Pinpoint the cell where the given text exists, returning its [x, y] midpoint coordinate. 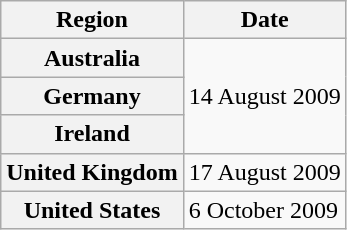
United Kingdom [92, 172]
Australia [92, 58]
Ireland [92, 134]
Germany [92, 96]
Region [92, 20]
17 August 2009 [264, 172]
United States [92, 210]
Date [264, 20]
14 August 2009 [264, 96]
6 October 2009 [264, 210]
